Capture the cell that displays the provided text and extract its (X, Y) central coordinate. 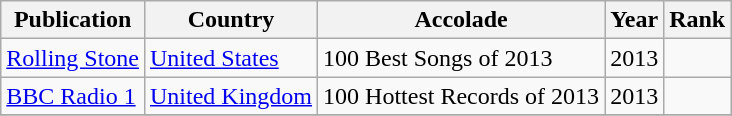
Rank (698, 20)
BBC Radio 1 (73, 96)
United States (230, 58)
100 Best Songs of 2013 (462, 58)
Year (634, 20)
Country (230, 20)
Accolade (462, 20)
Rolling Stone (73, 58)
Publication (73, 20)
100 Hottest Records of 2013 (462, 96)
United Kingdom (230, 96)
